Find where the given text appears and provide that cell's center as (x, y) coordinate. 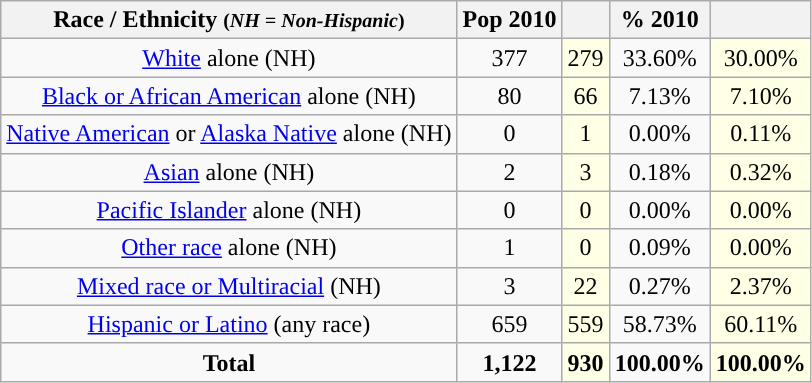
Pop 2010 (510, 20)
66 (586, 96)
0.27% (660, 286)
% 2010 (660, 20)
1,122 (510, 362)
33.60% (660, 58)
659 (510, 324)
Native American or Alaska Native alone (NH) (229, 134)
Black or African American alone (NH) (229, 96)
Total (229, 362)
60.11% (760, 324)
0.11% (760, 134)
2 (510, 172)
0.09% (660, 248)
Mixed race or Multiracial (NH) (229, 286)
0.18% (660, 172)
559 (586, 324)
Hispanic or Latino (any race) (229, 324)
2.37% (760, 286)
Asian alone (NH) (229, 172)
Other race alone (NH) (229, 248)
Race / Ethnicity (NH = Non-Hispanic) (229, 20)
0.32% (760, 172)
279 (586, 58)
White alone (NH) (229, 58)
7.10% (760, 96)
377 (510, 58)
30.00% (760, 58)
7.13% (660, 96)
Pacific Islander alone (NH) (229, 210)
58.73% (660, 324)
22 (586, 286)
930 (586, 362)
80 (510, 96)
